Provide the (X, Y) coordinate of the cell's center where the given text is located.  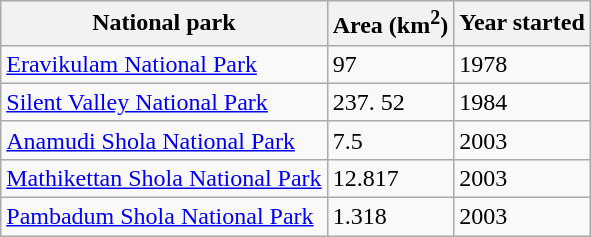
Silent Valley National Park (164, 102)
Eravikulam National Park (164, 64)
1978 (522, 64)
Mathikettan Shola National Park (164, 178)
1984 (522, 102)
Area (km2) (390, 24)
97 (390, 64)
Year started (522, 24)
Anamudi Shola National Park (164, 140)
12.817 (390, 178)
7.5 (390, 140)
Pambadum Shola National Park (164, 217)
1.318 (390, 217)
National park (164, 24)
237. 52 (390, 102)
